Extract the [x, y] coordinate from the center of the cell holding the provided text.  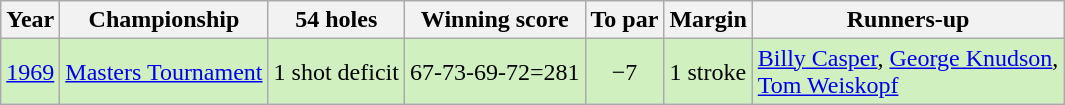
Championship [164, 20]
1969 [30, 72]
Winning score [494, 20]
54 holes [336, 20]
Year [30, 20]
Runners-up [908, 20]
−7 [624, 72]
Margin [708, 20]
To par [624, 20]
1 shot deficit [336, 72]
67-73-69-72=281 [494, 72]
1 stroke [708, 72]
Billy Casper, George Knudson, Tom Weiskopf [908, 72]
Masters Tournament [164, 72]
